Return the (x, y) coordinate for the center point of the cell that contains the specified text.  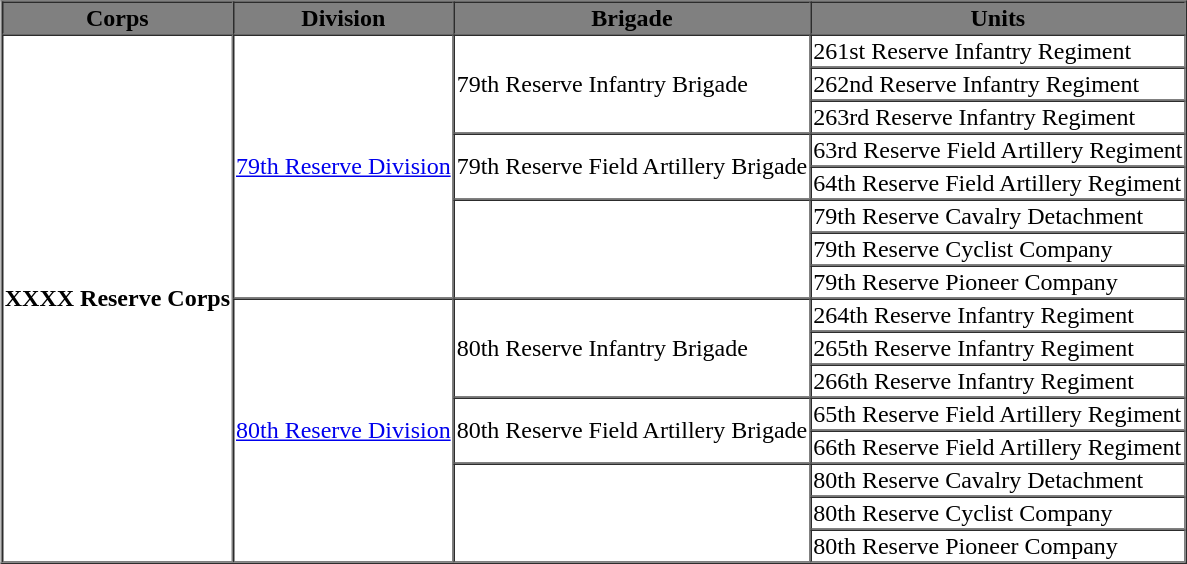
262nd Reserve Infantry Regiment (998, 84)
80th Reserve Infantry Brigade (632, 348)
80th Reserve Pioneer Company (998, 546)
79th Reserve Cavalry Detachment (998, 216)
Units (998, 18)
80th Reserve Field Artillery Brigade (632, 431)
261st Reserve Infantry Regiment (998, 50)
264th Reserve Infantry Regiment (998, 314)
80th Reserve Cavalry Detachment (998, 480)
80th Reserve Division (344, 430)
Corps (118, 18)
79th Reserve Division (344, 166)
66th Reserve Field Artillery Regiment (998, 446)
65th Reserve Field Artillery Regiment (998, 414)
79th Reserve Pioneer Company (998, 282)
Brigade (632, 18)
Division (344, 18)
265th Reserve Infantry Regiment (998, 348)
XXXX Reserve Corps (118, 298)
79th Reserve Field Artillery Brigade (632, 167)
80th Reserve Cyclist Company (998, 512)
79th Reserve Cyclist Company (998, 248)
64th Reserve Field Artillery Regiment (998, 182)
63rd Reserve Field Artillery Regiment (998, 150)
266th Reserve Infantry Regiment (998, 380)
79th Reserve Infantry Brigade (632, 84)
263rd Reserve Infantry Regiment (998, 116)
